From the cell containing the given text, extract its center point as [x, y] coordinate. 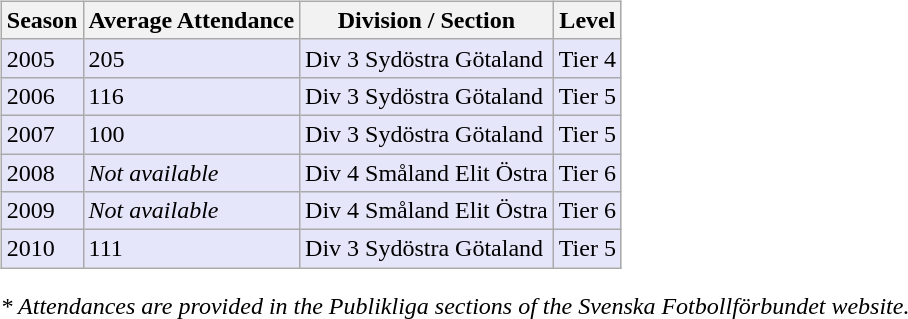
116 [192, 96]
2006 [42, 96]
Division / Section [427, 20]
Average Attendance [192, 20]
111 [192, 249]
205 [192, 58]
2009 [42, 211]
2008 [42, 173]
Tier 4 [587, 58]
Level [587, 20]
100 [192, 134]
2005 [42, 58]
2007 [42, 134]
2010 [42, 249]
Season [42, 20]
